Find where the given text appears and provide that cell's center as (X, Y) coordinate. 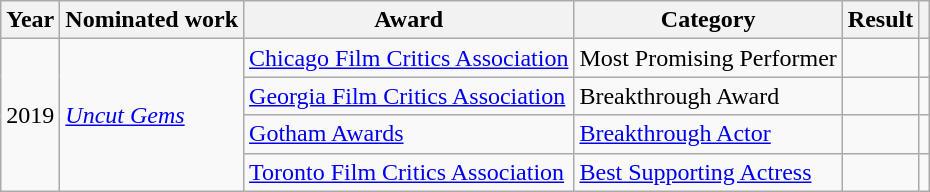
2019 (30, 115)
Toronto Film Critics Association (409, 172)
Nominated work (152, 20)
Breakthrough Actor (708, 134)
Category (708, 20)
Year (30, 20)
Chicago Film Critics Association (409, 58)
Award (409, 20)
Georgia Film Critics Association (409, 96)
Breakthrough Award (708, 96)
Best Supporting Actress (708, 172)
Result (880, 20)
Uncut Gems (152, 115)
Most Promising Performer (708, 58)
Gotham Awards (409, 134)
